Pinpoint the cell where the given text exists, returning its [X, Y] midpoint coordinate. 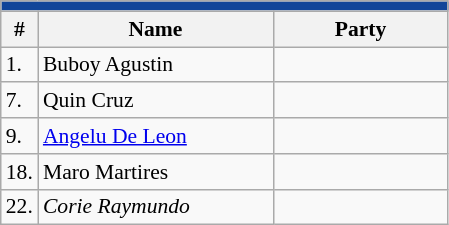
Name [156, 29]
7. [20, 101]
Corie Raymundo [156, 207]
18. [20, 172]
22. [20, 207]
Angelu De Leon [156, 136]
Quin Cruz [156, 101]
9. [20, 136]
Party [360, 29]
Buboy Agustin [156, 65]
1. [20, 65]
# [20, 29]
Maro Martires [156, 172]
